Extract the [x, y] coordinate from the center of the cell holding the provided text.  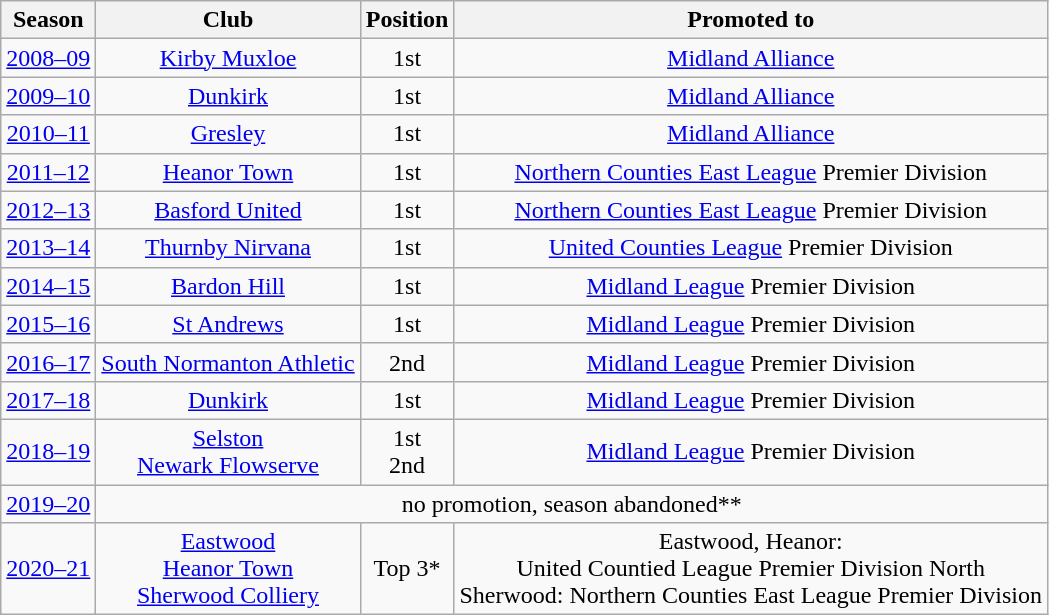
Season [48, 20]
Bardon Hill [228, 286]
2010–11 [48, 134]
Heanor Town [228, 172]
SelstonNewark Flowserve [228, 452]
2008–09 [48, 58]
no promotion, season abandoned** [572, 503]
Eastwood, Heanor:United Countied League Premier Division NorthSherwood: Northern Counties East League Premier Division [751, 569]
2012–13 [48, 210]
1st2nd [407, 452]
Promoted to [751, 20]
Basford United [228, 210]
2018–19 [48, 452]
2nd [407, 362]
Club [228, 20]
Top 3* [407, 569]
South Normanton Athletic [228, 362]
2009–10 [48, 96]
EastwoodHeanor TownSherwood Colliery [228, 569]
United Counties League Premier Division [751, 248]
2016–17 [48, 362]
2017–18 [48, 400]
Position [407, 20]
St Andrews [228, 324]
Gresley [228, 134]
Kirby Muxloe [228, 58]
2011–12 [48, 172]
2019–20 [48, 503]
2015–16 [48, 324]
2020–21 [48, 569]
2013–14 [48, 248]
Thurnby Nirvana [228, 248]
2014–15 [48, 286]
